Return (x, y) of the center of cell containing provided text 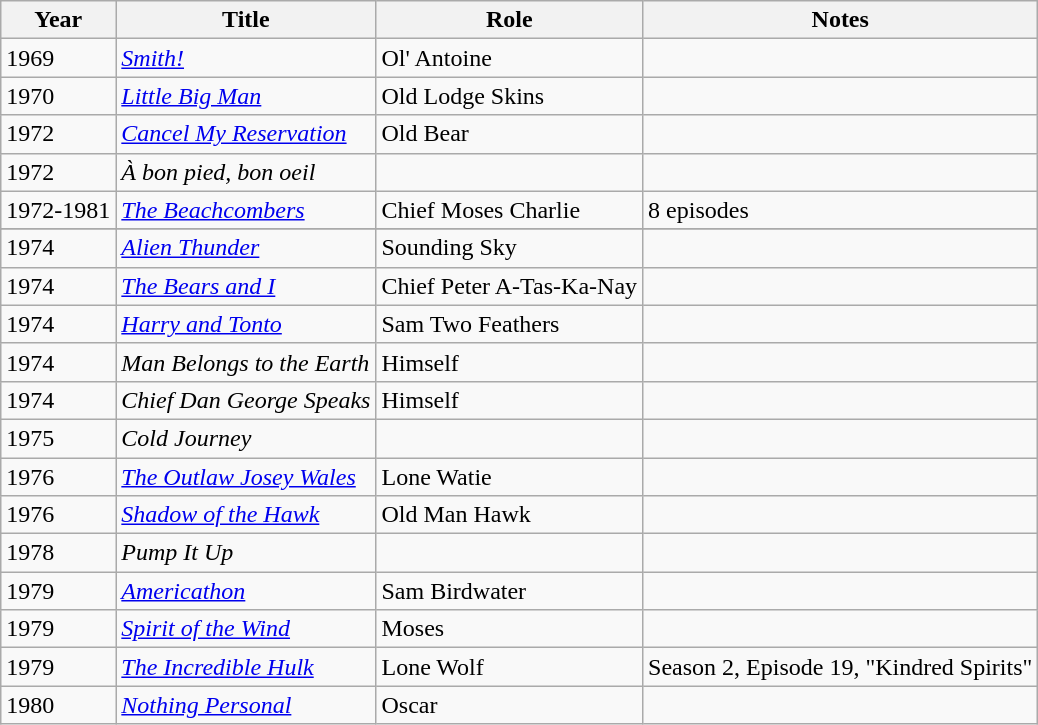
The Incredible Hulk (246, 667)
Lone Watie (510, 477)
Nothing Personal (246, 705)
Sounding Sky (510, 248)
Oscar (510, 705)
The Bears and I (246, 286)
Shadow of the Hawk (246, 515)
Harry and Tonto (246, 324)
Old Lodge Skins (510, 96)
Notes (840, 20)
1970 (58, 96)
Alien Thunder (246, 248)
Smith! (246, 58)
Season 2, Episode 19, "Kindred Spirits" (840, 667)
Ol' Antoine (510, 58)
The Outlaw Josey Wales (246, 477)
Chief Moses Charlie (510, 210)
1975 (58, 438)
Moses (510, 629)
Chief Dan George Speaks (246, 400)
1972-1981 (58, 210)
8 episodes (840, 210)
1980 (58, 705)
Man Belongs to the Earth (246, 362)
1978 (58, 553)
1969 (58, 58)
Cold Journey (246, 438)
Sam Birdwater (510, 591)
Role (510, 20)
Americathon (246, 591)
Year (58, 20)
Spirit of the Wind (246, 629)
Old Bear (510, 134)
Little Big Man (246, 96)
Lone Wolf (510, 667)
Cancel My Reservation (246, 134)
The Beachcombers (246, 210)
Sam Two Feathers (510, 324)
Old Man Hawk (510, 515)
À bon pied, bon oeil (246, 172)
Pump It Up (246, 553)
Chief Peter A-Tas-Ka-Nay (510, 286)
Title (246, 20)
